Capture the cell that displays the provided text and extract its [x, y] central coordinate. 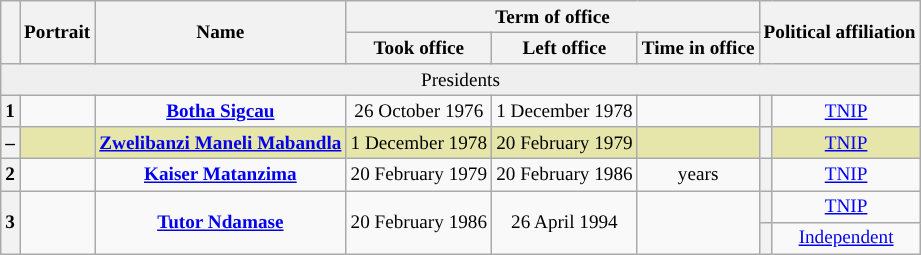
Kaiser Matanzima [220, 175]
– [10, 143]
Presidents [460, 80]
years [698, 175]
1 [10, 111]
Portrait [58, 32]
Political affiliation [840, 32]
Left office [565, 48]
Term of office [552, 17]
Tutor Ndamase [220, 222]
Took office [419, 48]
3 [10, 222]
26 October 1976 [419, 111]
2 [10, 175]
Zwelibanzi Maneli Mabandla [220, 143]
26 April 1994 [565, 222]
Name [220, 32]
Botha Sigcau [220, 111]
Independent [846, 238]
Time in office [698, 48]
